Locate the cell with the specified text and output its (X, Y) center coordinate. 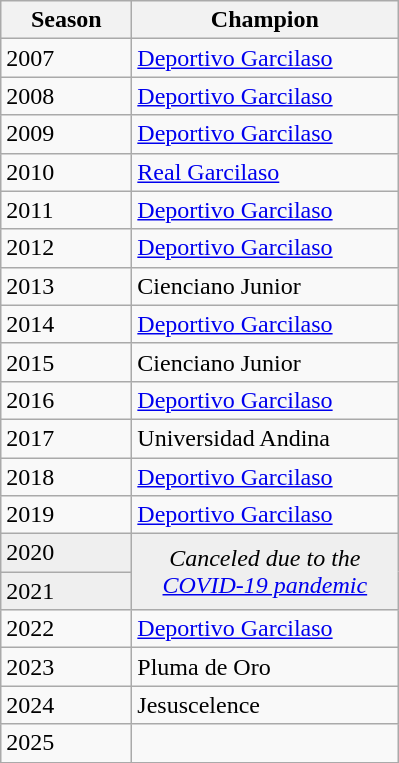
Pluma de Oro (265, 667)
Real Garcilaso (265, 172)
Champion (265, 20)
2009 (66, 134)
2017 (66, 438)
2020 (66, 553)
2007 (66, 58)
2025 (66, 743)
2012 (66, 248)
2018 (66, 477)
2021 (66, 591)
2014 (66, 324)
Jesuscelence (265, 705)
2019 (66, 515)
Canceled due to the COVID-19 pandemic (265, 572)
2016 (66, 400)
2010 (66, 172)
2015 (66, 362)
2011 (66, 210)
2023 (66, 667)
2022 (66, 629)
Season (66, 20)
2024 (66, 705)
2008 (66, 96)
2013 (66, 286)
Universidad Andina (265, 438)
